Identify which cell holds the provided text, then report its [X, Y] central coordinate. 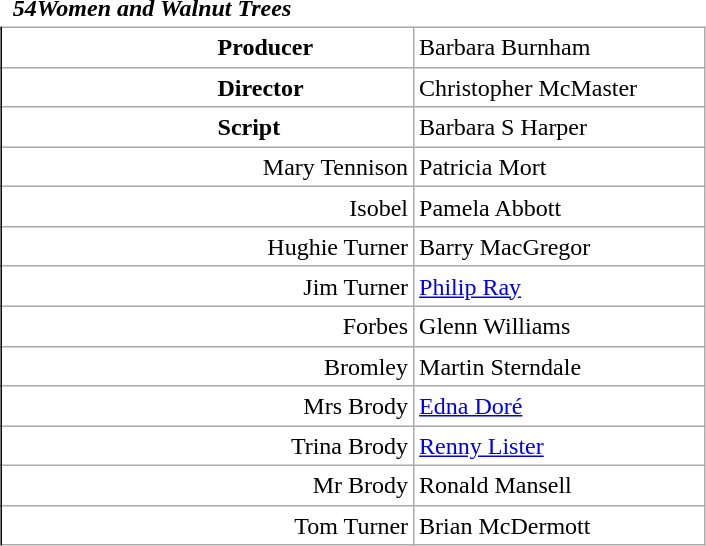
Mrs Brody [208, 406]
Barry MacGregor [560, 247]
Martin Sterndale [560, 366]
Glenn Williams [560, 326]
Patricia Mort [560, 167]
Edna Doré [560, 406]
Renny Lister [560, 446]
Tom Turner [208, 525]
Pamela Abbott [560, 207]
Barbara S Harper [560, 127]
Bromley [208, 366]
Barbara Burnham [560, 47]
Brian McDermott [560, 525]
Trina Brody [208, 446]
Script [208, 127]
Christopher McMaster [560, 87]
Isobel [208, 207]
Producer [208, 47]
Mary Tennison [208, 167]
Philip Ray [560, 286]
Jim Turner [208, 286]
Ronald Mansell [560, 486]
Forbes [208, 326]
Hughie Turner [208, 247]
Director [208, 87]
Mr Brody [208, 486]
